Detect which cell encompasses the target text, then output its [X, Y] center coordinate. 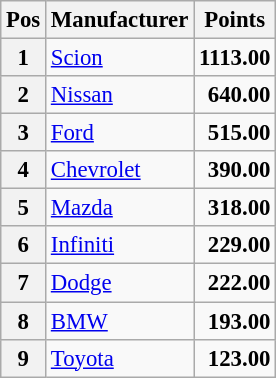
Toyota [120, 358]
318.00 [235, 208]
Scion [120, 58]
Manufacturer [120, 20]
3 [24, 133]
222.00 [235, 283]
BMW [120, 321]
Points [235, 20]
Nissan [120, 95]
Chevrolet [120, 170]
229.00 [235, 245]
Infiniti [120, 245]
123.00 [235, 358]
7 [24, 283]
2 [24, 95]
Pos [24, 20]
Dodge [120, 283]
193.00 [235, 321]
640.00 [235, 95]
4 [24, 170]
9 [24, 358]
Ford [120, 133]
Mazda [120, 208]
8 [24, 321]
6 [24, 245]
390.00 [235, 170]
1 [24, 58]
515.00 [235, 133]
1113.00 [235, 58]
5 [24, 208]
